Pinpoint the cell where the given text exists, returning its (x, y) midpoint coordinate. 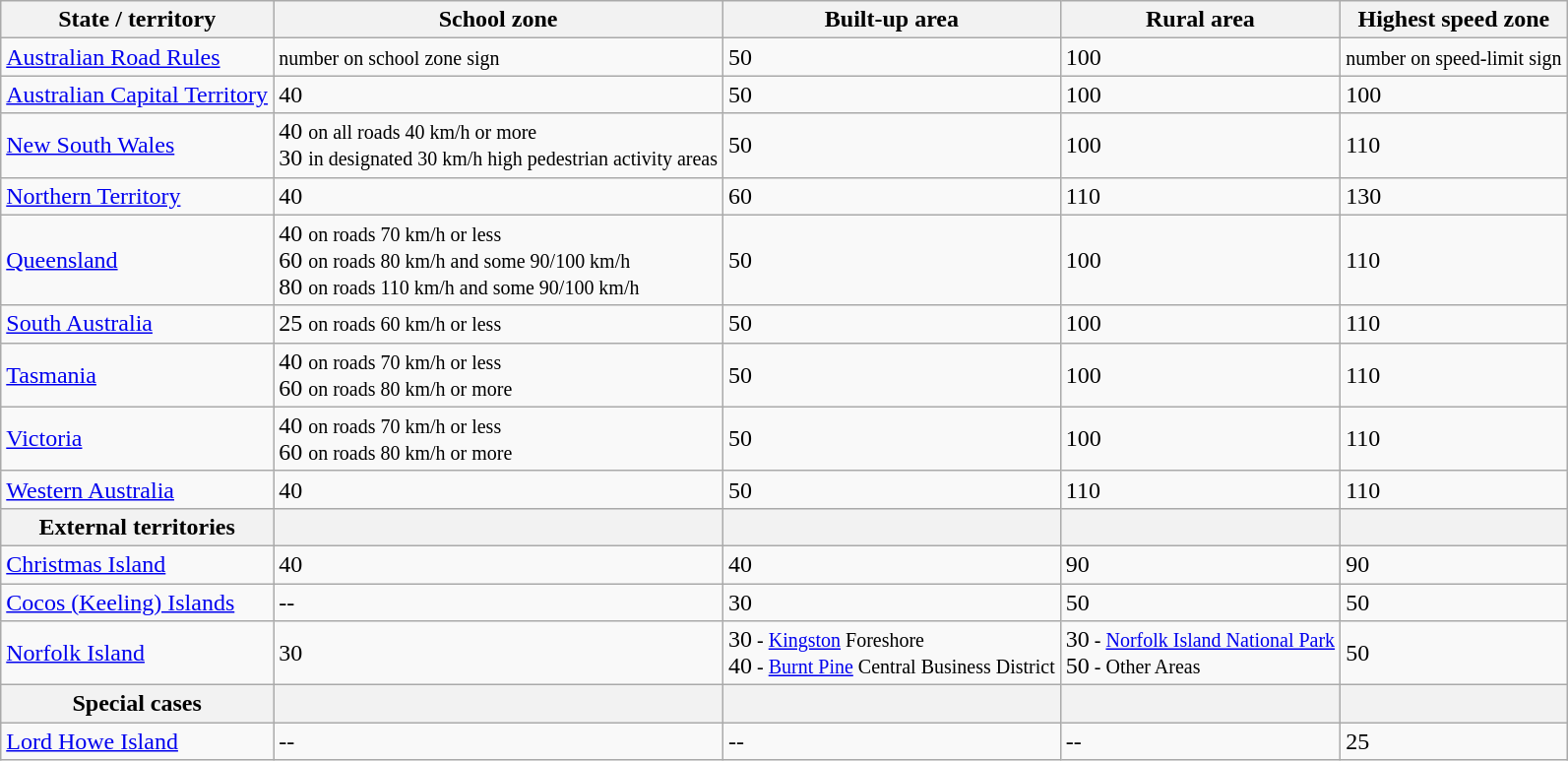
Rural area (1200, 20)
Norfolk Island (138, 654)
Northern Territory (138, 196)
40 on all roads 40 km/h or more30 in designated 30 km/h high pedestrian activity areas (498, 146)
25 (1454, 741)
Lord Howe Island (138, 741)
Tasmania (138, 374)
School zone (498, 20)
Built-up area (892, 20)
25 on roads 60 km/h or less (498, 324)
Cocos (Keeling) Islands (138, 602)
30 - Norfolk Island National Park50 - Other Areas (1200, 654)
Queensland (138, 260)
40 on roads 70 km/h or less60 on roads 80 km/h and some 90/100 km/h80 on roads 110 km/h and some 90/100 km/h (498, 260)
Victoria (138, 439)
State / territory (138, 20)
Western Australia (138, 489)
number on school zone sign (498, 57)
Special cases (138, 704)
Australian Road Rules (138, 57)
60 (892, 196)
New South Wales (138, 146)
number on speed-limit sign (1454, 57)
Highest speed zone (1454, 20)
External territories (138, 527)
130 (1454, 196)
Christmas Island (138, 564)
30 - Kingston Foreshore40 - Burnt Pine Central Business District (892, 654)
Australian Capital Territory (138, 95)
South Australia (138, 324)
